Search for the cell housing the specified text and yield its [X, Y] center coordinate. 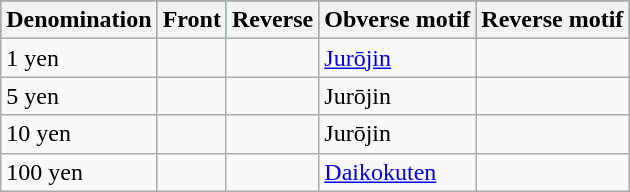
Front [192, 20]
Daikokuten [398, 172]
1 yen [79, 58]
100 yen [79, 172]
Denomination [79, 20]
Obverse motif [398, 20]
10 yen [79, 134]
Reverse motif [552, 20]
Reverse [272, 20]
5 yen [79, 96]
